Scan for the cell matching the given text and deliver its (x, y) coordinate at center. 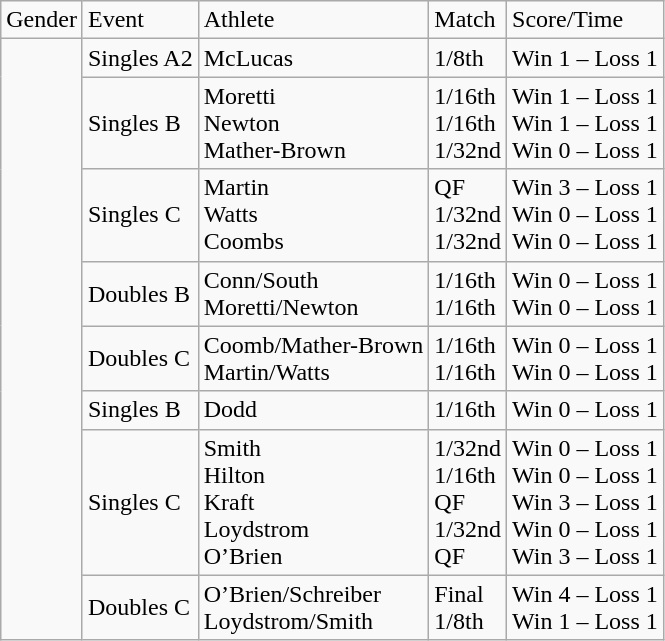
MartinWattsCoombs (314, 215)
McLucas (314, 58)
Win 0 – Loss 1 (586, 410)
1/16th1/16th1/32nd (468, 123)
MorettiNewtonMather-Brown (314, 123)
Score/Time (586, 20)
Win 1 – Loss 1Win 1 – Loss 1Win 0 – Loss 1 (586, 123)
SmithHiltonKraftLoydstromO’Brien (314, 502)
Event (140, 20)
Athlete (314, 20)
1/16th (468, 410)
Conn/SouthMoretti/Newton (314, 294)
QF1/32nd1/32nd (468, 215)
Win 0 – Loss 1Win 0 – Loss 1Win 3 – Loss 1Win 0 – Loss 1Win 3 – Loss 1 (586, 502)
Coomb/Mather-BrownMartin/Watts (314, 358)
1/32nd1/16thQF1/32ndQF (468, 502)
Match (468, 20)
O’Brien/SchreiberLoydstrom/Smith (314, 608)
Win 1 – Loss 1 (586, 58)
Final1/8th (468, 608)
Win 4 – Loss 1Win 1 – Loss 1 (586, 608)
Doubles B (140, 294)
1/8th (468, 58)
Gender (42, 20)
Dodd (314, 410)
Win 3 – Loss 1Win 0 – Loss 1Win 0 – Loss 1 (586, 215)
Singles A2 (140, 58)
